Determine the [x, y] coordinate at the center of the cell enclosing the given text.  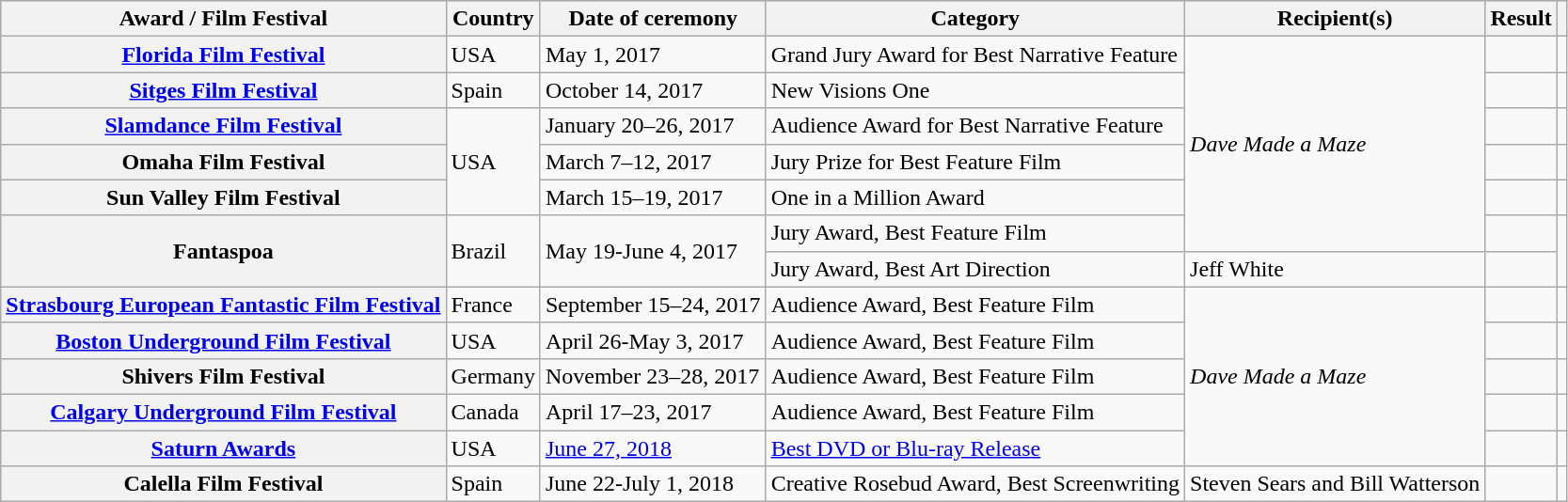
France [493, 305]
Strasbourg European Fantastic Film Festival [224, 305]
Sitges Film Festival [224, 90]
May 1, 2017 [653, 55]
Date of ceremony [653, 19]
Jury Award, Best Feature Film [974, 233]
Country [493, 19]
Award / Film Festival [224, 19]
Recipient(s) [1336, 19]
One in a Million Award [974, 197]
Germany [493, 376]
Steven Sears and Bill Watterson [1336, 484]
Result [1521, 19]
June 27, 2018 [653, 448]
Fantaspoa [224, 251]
March 7–12, 2017 [653, 162]
November 23–28, 2017 [653, 376]
June 22-July 1, 2018 [653, 484]
May 19-June 4, 2017 [653, 251]
Jury Prize for Best Feature Film [974, 162]
Florida Film Festival [224, 55]
Jeff White [1336, 269]
Slamdance Film Festival [224, 126]
Best DVD or Blu-ray Release [974, 448]
Creative Rosebud Award, Best Screenwriting [974, 484]
Calella Film Festival [224, 484]
Category [974, 19]
April 17–23, 2017 [653, 412]
Boston Underground Film Festival [224, 340]
October 14, 2017 [653, 90]
Shivers Film Festival [224, 376]
September 15–24, 2017 [653, 305]
April 26-May 3, 2017 [653, 340]
Saturn Awards [224, 448]
Sun Valley Film Festival [224, 197]
Audience Award for Best Narrative Feature [974, 126]
January 20–26, 2017 [653, 126]
March 15–19, 2017 [653, 197]
Brazil [493, 251]
Calgary Underground Film Festival [224, 412]
Canada [493, 412]
Jury Award, Best Art Direction [974, 269]
New Visions One [974, 90]
Omaha Film Festival [224, 162]
Grand Jury Award for Best Narrative Feature [974, 55]
